Provide the [X, Y] coordinate of the cell's center where the given text is located.  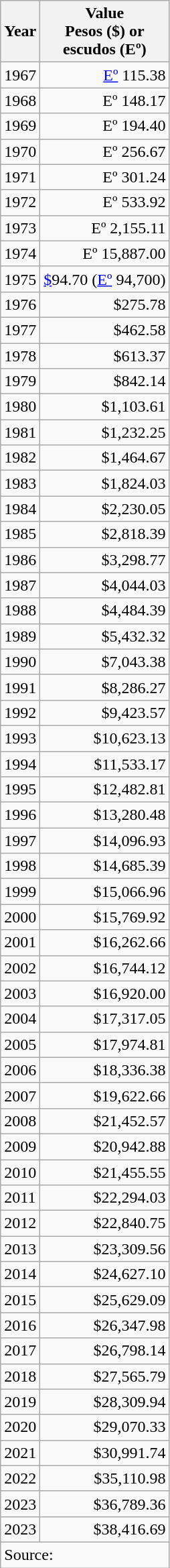
$19,622.66 [104, 1095]
$22,840.75 [104, 1223]
$20,942.88 [104, 1146]
1998 [20, 866]
1970 [20, 152]
$38,416.69 [104, 1529]
$24,627.10 [104, 1274]
$17,317.05 [104, 1019]
2015 [20, 1300]
$25,629.09 [104, 1300]
ValuePesos ($) orescudos (Eº) [104, 32]
1986 [20, 560]
$21,452.57 [104, 1121]
1993 [20, 738]
$4,484.39 [104, 611]
1980 [20, 407]
Eº 533.92 [104, 202]
$94.70 (Eº 94,700) [104, 279]
$1,232.25 [104, 432]
Year [20, 32]
1990 [20, 662]
$3,298.77 [104, 560]
1999 [20, 892]
1984 [20, 509]
2003 [20, 993]
2008 [20, 1121]
Eº 194.40 [104, 126]
$15,769.92 [104, 917]
2007 [20, 1095]
$13,280.48 [104, 815]
1983 [20, 483]
2013 [20, 1249]
$30,991.74 [104, 1453]
1971 [20, 177]
1987 [20, 585]
$5,432.32 [104, 636]
2021 [20, 1453]
2012 [20, 1223]
$1,464.67 [104, 458]
1969 [20, 126]
$16,920.00 [104, 993]
$27,565.79 [104, 1376]
$275.78 [104, 304]
1977 [20, 330]
1994 [20, 764]
$35,110.98 [104, 1478]
$1,824.03 [104, 483]
Eº 256.67 [104, 152]
$4,044.03 [104, 585]
Eº 15,887.00 [104, 253]
2016 [20, 1325]
$16,262.66 [104, 943]
1976 [20, 304]
$21,455.55 [104, 1172]
2017 [20, 1351]
$15,066.96 [104, 892]
$9,423.57 [104, 713]
2001 [20, 943]
2022 [20, 1478]
2009 [20, 1146]
$10,623.13 [104, 738]
2014 [20, 1274]
Eº 301.24 [104, 177]
$2,818.39 [104, 534]
2011 [20, 1198]
1989 [20, 636]
1973 [20, 228]
$26,798.14 [104, 1351]
$22,294.03 [104, 1198]
$14,096.93 [104, 841]
1982 [20, 458]
$7,043.38 [104, 662]
2020 [20, 1427]
2000 [20, 917]
1997 [20, 841]
1967 [20, 75]
$12,482.81 [104, 790]
$462.58 [104, 330]
2005 [20, 1044]
1979 [20, 381]
$613.37 [104, 356]
2018 [20, 1376]
$36,789.36 [104, 1504]
2002 [20, 968]
$14,685.39 [104, 866]
$11,533.17 [104, 764]
1972 [20, 202]
1995 [20, 790]
2006 [20, 1070]
$17,974.81 [104, 1044]
1978 [20, 356]
Eº 148.17 [104, 101]
Eº 2,155.11 [104, 228]
$8,286.27 [104, 687]
1988 [20, 611]
1968 [20, 101]
1975 [20, 279]
2004 [20, 1019]
1992 [20, 713]
$29,070.33 [104, 1427]
Source: [85, 1555]
1981 [20, 432]
$28,309.94 [104, 1402]
1991 [20, 687]
$16,744.12 [104, 968]
Eº 115.38 [104, 75]
2010 [20, 1172]
$1,103.61 [104, 407]
$23,309.56 [104, 1249]
$842.14 [104, 381]
$26,347.98 [104, 1325]
$18,336.38 [104, 1070]
1996 [20, 815]
1985 [20, 534]
$2,230.05 [104, 509]
2019 [20, 1402]
1974 [20, 253]
